Return [X, Y] of the center of cell containing provided text 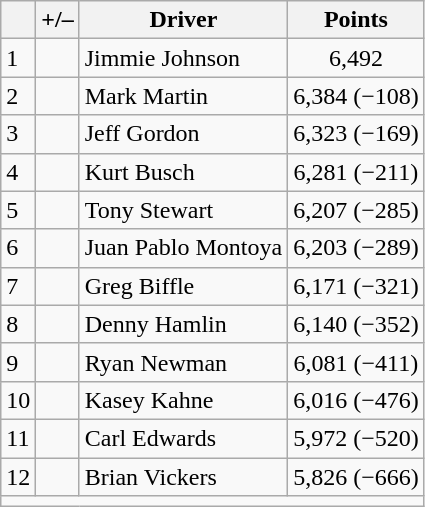
Points [356, 20]
Jimmie Johnson [183, 58]
Ryan Newman [183, 362]
5,972 (−520) [356, 438]
Tony Stewart [183, 210]
6,081 (−411) [356, 362]
7 [18, 286]
Brian Vickers [183, 477]
11 [18, 438]
10 [18, 400]
6,016 (−476) [356, 400]
Kasey Kahne [183, 400]
4 [18, 172]
Kurt Busch [183, 172]
6,492 [356, 58]
Denny Hamlin [183, 324]
1 [18, 58]
+/– [58, 20]
6,384 (−108) [356, 96]
Juan Pablo Montoya [183, 248]
Greg Biffle [183, 286]
Driver [183, 20]
6,323 (−169) [356, 134]
9 [18, 362]
Mark Martin [183, 96]
Carl Edwards [183, 438]
Jeff Gordon [183, 134]
6,207 (−285) [356, 210]
6,281 (−211) [356, 172]
8 [18, 324]
3 [18, 134]
5,826 (−666) [356, 477]
2 [18, 96]
6,140 (−352) [356, 324]
6 [18, 248]
5 [18, 210]
12 [18, 477]
6,171 (−321) [356, 286]
6,203 (−289) [356, 248]
